Search for the cell housing the specified text and yield its [x, y] center coordinate. 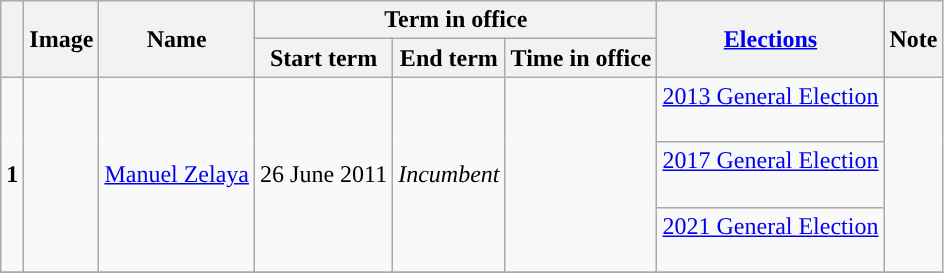
2017 General Election [770, 174]
26 June 2011 [324, 174]
Incumbent [449, 174]
Elections [770, 39]
Manuel Zelaya [177, 174]
Image [62, 39]
Start term [324, 58]
Time in office [581, 58]
1 [12, 174]
2021 General Election [770, 240]
End term [449, 58]
2013 General Election [770, 110]
Term in office [456, 20]
Note [914, 39]
Name [177, 39]
